Extract the (X, Y) coordinate from the center of the cell holding the provided text.  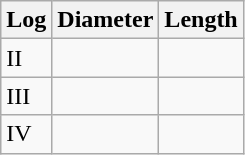
III (26, 96)
IV (26, 134)
Length (201, 20)
II (26, 58)
Log (26, 20)
Diameter (106, 20)
